Determine the [x, y] coordinate at the center of the cell enclosing the given text.  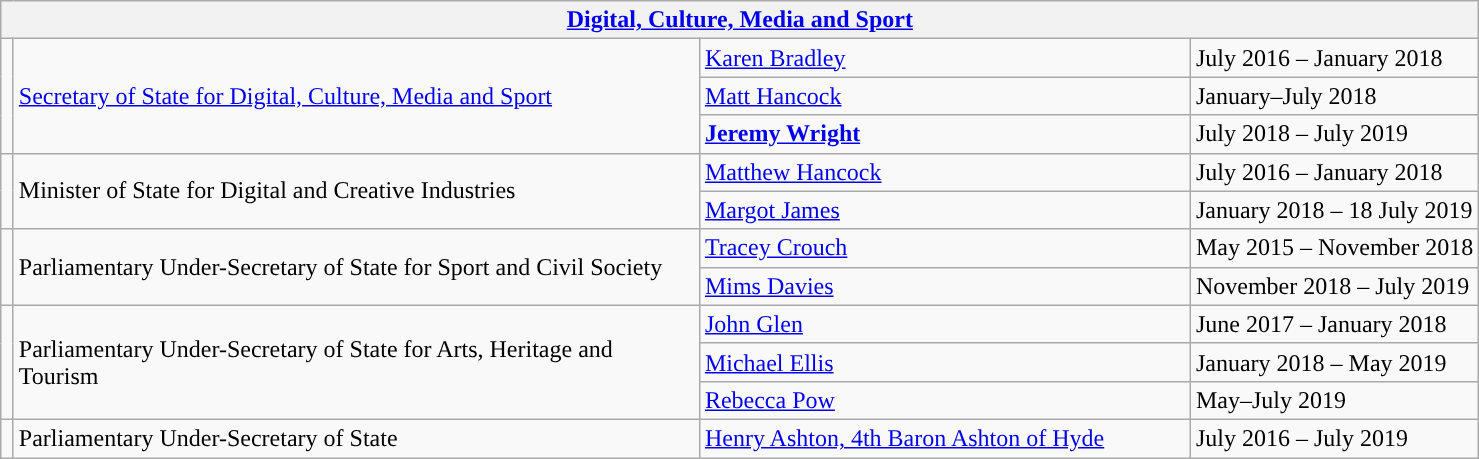
November 2018 – July 2019 [1334, 286]
Henry Ashton, 4th Baron Ashton of Hyde [944, 438]
John Glen [944, 324]
May 2015 – November 2018 [1334, 248]
Matt Hancock [944, 96]
Minister of State for Digital and Creative Industries [356, 191]
July 2018 – July 2019 [1334, 134]
Rebecca Pow [944, 400]
Tracey Crouch [944, 248]
Margot James [944, 210]
January–July 2018 [1334, 96]
July 2016 – July 2019 [1334, 438]
Karen Bradley [944, 58]
Secretary of State for Digital, Culture, Media and Sport [356, 96]
Matthew Hancock [944, 172]
Michael Ellis [944, 362]
Parliamentary Under-Secretary of State for Sport and Civil Society [356, 267]
Mims Davies [944, 286]
May–July 2019 [1334, 400]
Parliamentary Under-Secretary of State [356, 438]
Parliamentary Under-Secretary of State for Arts, Heritage and Tourism [356, 362]
Digital, Culture, Media and Sport [740, 20]
January 2018 – 18 July 2019 [1334, 210]
January 2018 – May 2019 [1334, 362]
June 2017 – January 2018 [1334, 324]
Jeremy Wright [944, 134]
